Detect which cell encompasses the target text, then output its (X, Y) center coordinate. 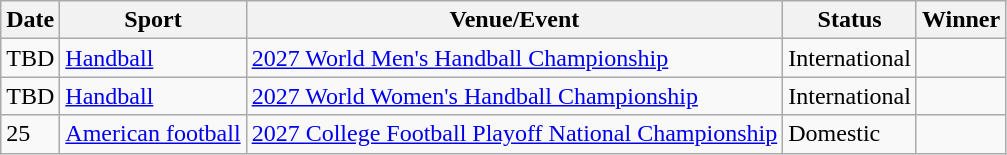
2027 World Men's Handball Championship (514, 58)
Venue/Event (514, 20)
Sport (153, 20)
American football (153, 134)
Winner (960, 20)
25 (30, 134)
Status (850, 20)
2027 World Women's Handball Championship (514, 96)
Domestic (850, 134)
Date (30, 20)
2027 College Football Playoff National Championship (514, 134)
